Identify which cell holds the provided text, then report its (X, Y) central coordinate. 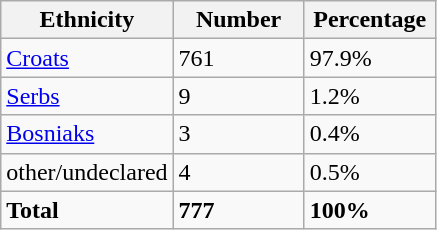
Percentage (370, 20)
97.9% (370, 58)
9 (238, 96)
777 (238, 210)
Bosniaks (87, 134)
0.5% (370, 172)
4 (238, 172)
Croats (87, 58)
1.2% (370, 96)
Serbs (87, 96)
0.4% (370, 134)
761 (238, 58)
Number (238, 20)
Total (87, 210)
Ethnicity (87, 20)
other/undeclared (87, 172)
100% (370, 210)
3 (238, 134)
